Identify which cell holds the provided text, then report its (x, y) central coordinate. 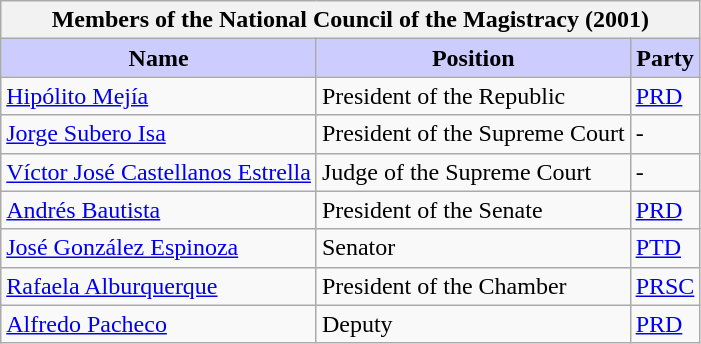
José González Espinoza (159, 248)
Name (159, 58)
Position (473, 58)
Party (665, 58)
Senator (473, 248)
Hipólito Mejía (159, 96)
Jorge Subero Isa (159, 134)
Andrés Bautista (159, 210)
President of the Senate (473, 210)
PRSC (665, 286)
President of the Republic (473, 96)
Deputy (473, 324)
President of the Chamber (473, 286)
Members of the National Council of the Magistracy (2001) (350, 20)
Víctor José Castellanos Estrella (159, 172)
Alfredo Pacheco (159, 324)
PTD (665, 248)
President of the Supreme Court (473, 134)
Judge of the Supreme Court (473, 172)
Rafaela Alburquerque (159, 286)
